Return (x, y) of the center of cell containing provided text 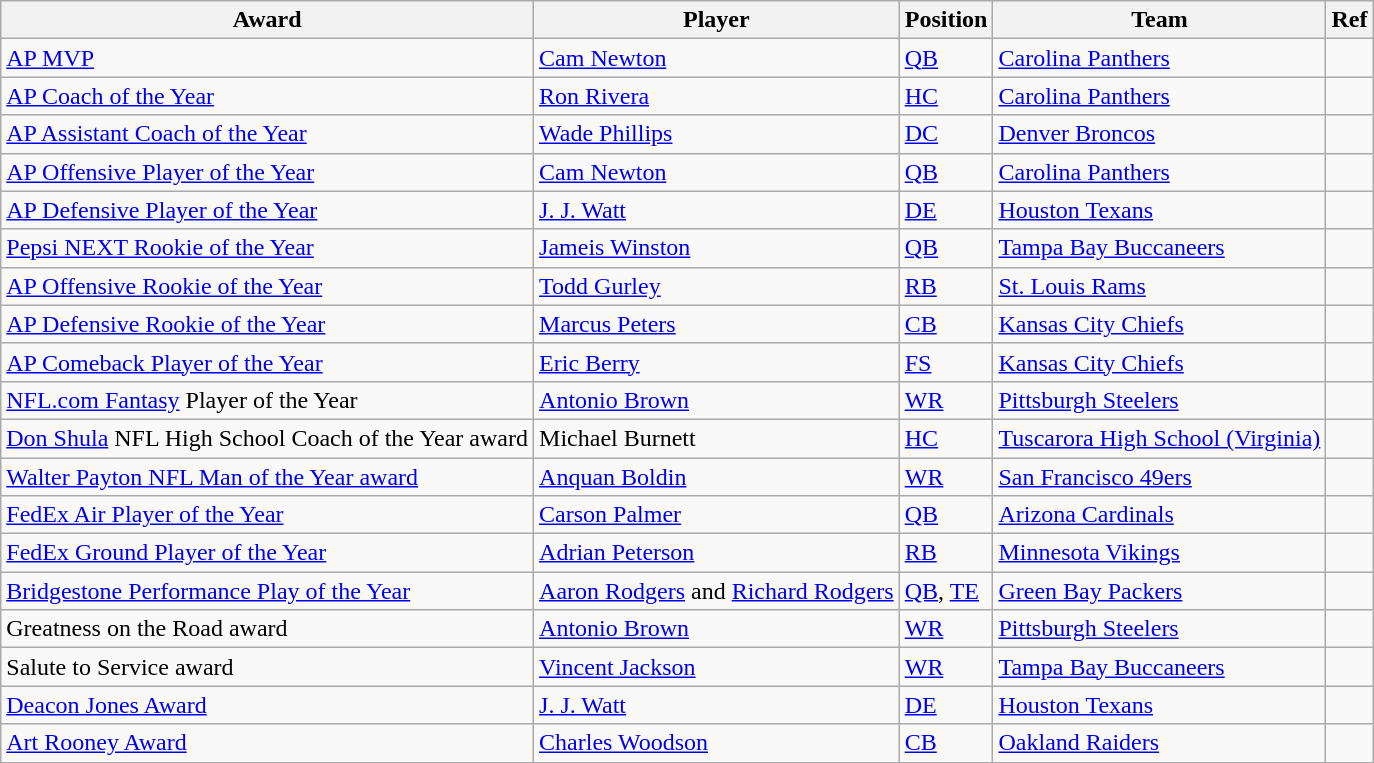
Player (717, 20)
Jameis Winston (717, 248)
Charles Woodson (717, 743)
Award (268, 20)
Green Bay Packers (1160, 591)
AP MVP (268, 58)
Anquan Boldin (717, 477)
San Francisco 49ers (1160, 477)
Don Shula NFL High School Coach of the Year award (268, 438)
Team (1160, 20)
Denver Broncos (1160, 134)
Arizona Cardinals (1160, 515)
AP Defensive Rookie of the Year (268, 324)
Ref (1350, 20)
Oakland Raiders (1160, 743)
Greatness on the Road award (268, 629)
Walter Payton NFL Man of the Year award (268, 477)
Position (946, 20)
Wade Phillips (717, 134)
QB, TE (946, 591)
Minnesota Vikings (1160, 553)
FS (946, 362)
AP Comeback Player of the Year (268, 362)
Eric Berry (717, 362)
Todd Gurley (717, 286)
Adrian Peterson (717, 553)
Art Rooney Award (268, 743)
FedEx Air Player of the Year (268, 515)
AP Coach of the Year (268, 96)
Vincent Jackson (717, 667)
DC (946, 134)
Marcus Peters (717, 324)
Salute to Service award (268, 667)
AP Offensive Player of the Year (268, 172)
Deacon Jones Award (268, 705)
St. Louis Rams (1160, 286)
Carson Palmer (717, 515)
Tuscarora High School (Virginia) (1160, 438)
Aaron Rodgers and Richard Rodgers (717, 591)
Michael Burnett (717, 438)
AP Assistant Coach of the Year (268, 134)
Ron Rivera (717, 96)
AP Offensive Rookie of the Year (268, 286)
AP Defensive Player of the Year (268, 210)
Bridgestone Performance Play of the Year (268, 591)
FedEx Ground Player of the Year (268, 553)
NFL.com Fantasy Player of the Year (268, 400)
Pepsi NEXT Rookie of the Year (268, 248)
